Search for the cell housing the specified text and yield its [x, y] center coordinate. 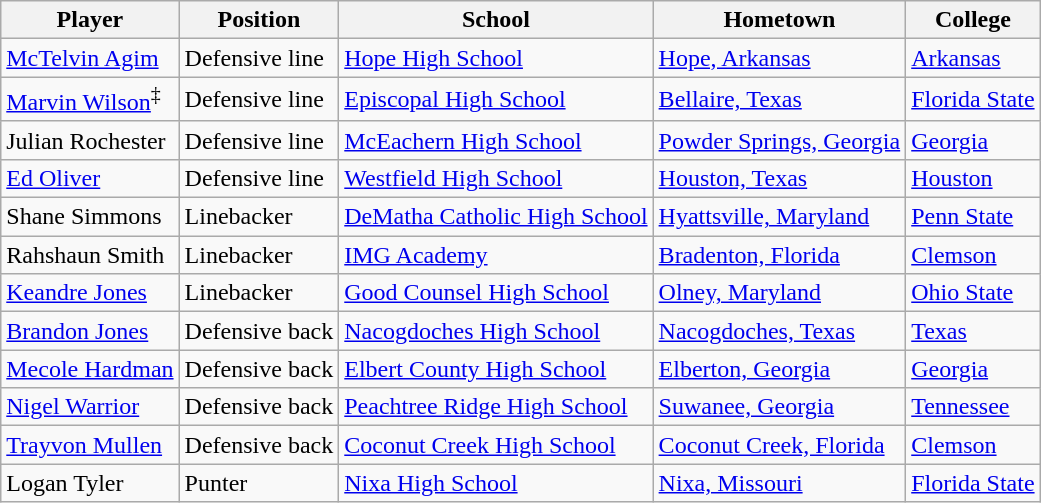
Julian Rochester [90, 140]
Arkansas [973, 58]
Rahshaun Smith [90, 255]
Powder Springs, Georgia [780, 140]
Mecole Hardman [90, 369]
Bellaire, Texas [780, 100]
Position [259, 20]
Punter [259, 483]
Penn State [973, 217]
Elberton, Georgia [780, 369]
College [973, 20]
School [496, 20]
Marvin Wilson‡ [90, 100]
Elbert County High School [496, 369]
Episcopal High School [496, 100]
Houston [973, 178]
Ed Oliver [90, 178]
Logan Tyler [90, 483]
Nigel Warrior [90, 407]
Keandre Jones [90, 293]
Suwanee, Georgia [780, 407]
DeMatha Catholic High School [496, 217]
IMG Academy [496, 255]
Nacogdoches High School [496, 331]
Trayvon Mullen [90, 445]
Hope, Arkansas [780, 58]
Player [90, 20]
Hometown [780, 20]
Nixa High School [496, 483]
Shane Simmons [90, 217]
Westfield High School [496, 178]
Nacogdoches, Texas [780, 331]
Good Counsel High School [496, 293]
Ohio State [973, 293]
Coconut Creek, Florida [780, 445]
McEachern High School [496, 140]
Peachtree Ridge High School [496, 407]
Bradenton, Florida [780, 255]
Hyattsville, Maryland [780, 217]
Hope High School [496, 58]
Olney, Maryland [780, 293]
Houston, Texas [780, 178]
McTelvin Agim [90, 58]
Brandon Jones [90, 331]
Tennessee [973, 407]
Coconut Creek High School [496, 445]
Texas [973, 331]
Nixa, Missouri [780, 483]
